From the cell containing the given text, extract its center point as [x, y] coordinate. 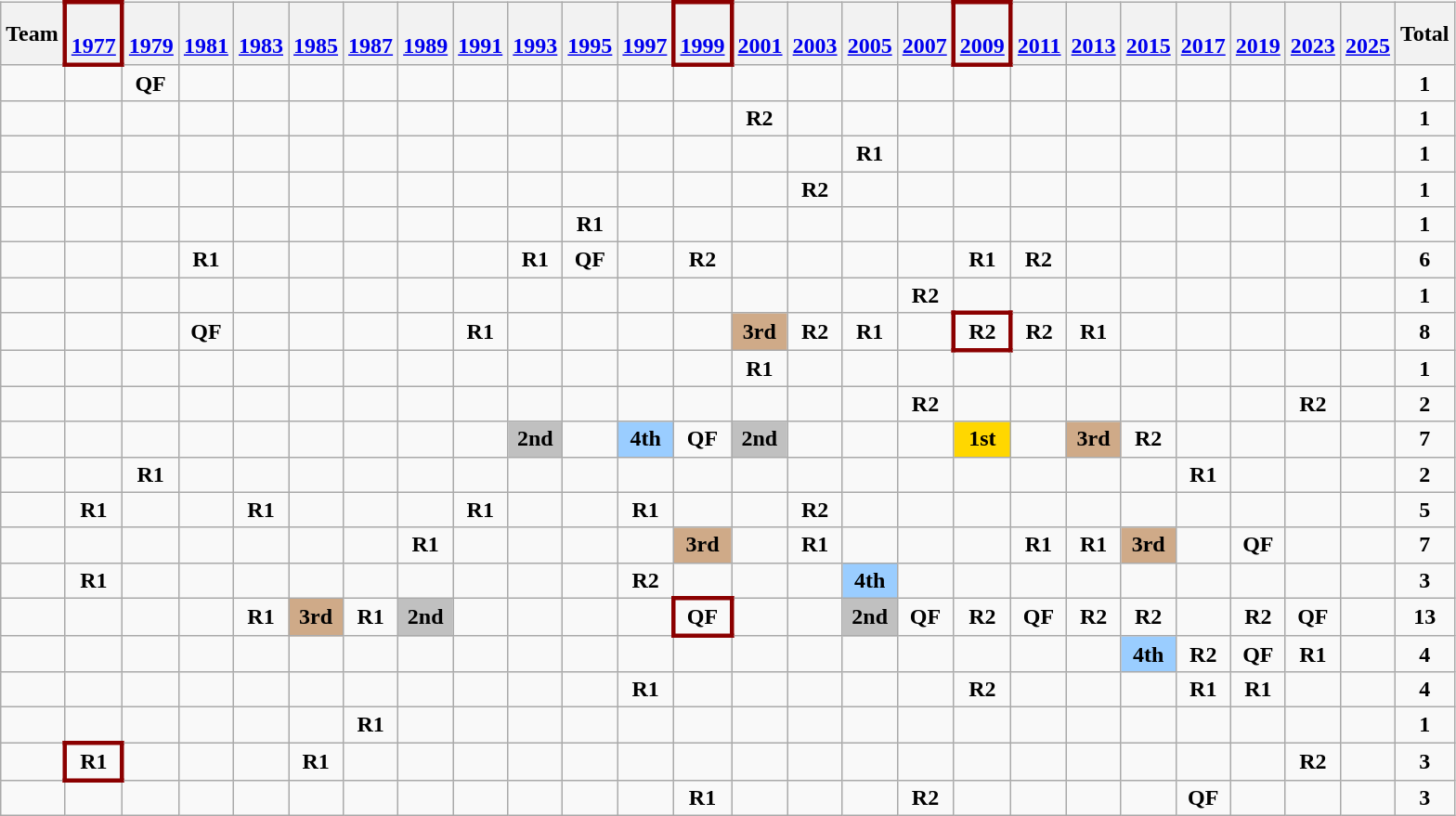
13 [1424, 616]
2003 [815, 33]
1989 [425, 33]
1979 [150, 33]
2019 [1257, 33]
5 [1424, 510]
1999 [702, 33]
1997 [646, 33]
6 [1424, 260]
2015 [1148, 33]
2005 [869, 33]
Total [1424, 33]
2023 [1313, 33]
2025 [1367, 33]
1995 [591, 33]
1977 [94, 33]
1991 [481, 33]
1981 [206, 33]
1987 [371, 33]
2017 [1203, 33]
Team [33, 33]
8 [1424, 332]
2001 [760, 33]
2013 [1094, 33]
2011 [1038, 33]
1985 [316, 33]
2007 [925, 33]
1983 [260, 33]
1993 [535, 33]
1st [982, 439]
2009 [982, 33]
